Identify which cell holds the provided text, then report its [x, y] central coordinate. 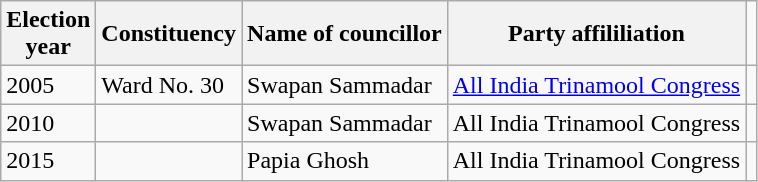
Papia Ghosh [345, 161]
Constituency [169, 34]
Name of councillor [345, 34]
Party affililiation [596, 34]
2010 [48, 123]
Election year [48, 34]
Ward No. 30 [169, 85]
2015 [48, 161]
2005 [48, 85]
